Scan for the cell matching the given text and deliver its [x, y] coordinate at center. 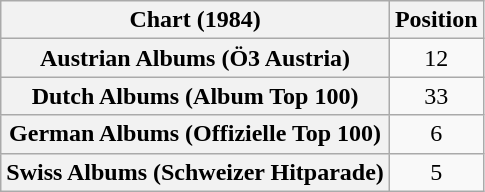
Swiss Albums (Schweizer Hitparade) [196, 172]
Position [436, 20]
Dutch Albums (Album Top 100) [196, 96]
Chart (1984) [196, 20]
6 [436, 134]
Austrian Albums (Ö3 Austria) [196, 58]
12 [436, 58]
33 [436, 96]
German Albums (Offizielle Top 100) [196, 134]
5 [436, 172]
